Identify which cell holds the provided text, then report its [X, Y] central coordinate. 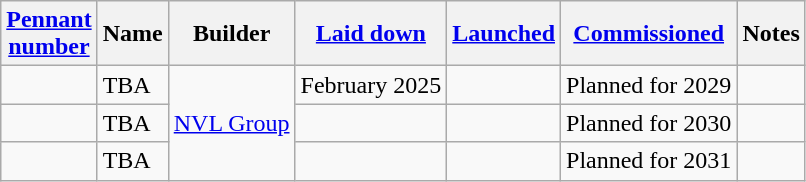
Planned for 2030 [649, 123]
February 2025 [371, 85]
Planned for 2029 [649, 85]
Name [132, 34]
Builder [232, 34]
Commissioned [649, 34]
Laid down [371, 34]
NVL Group [232, 123]
Launched [504, 34]
Planned for 2031 [649, 161]
Notes [771, 34]
Pennantnumber [49, 34]
